From the cell containing the given text, extract its center point as [X, Y] coordinate. 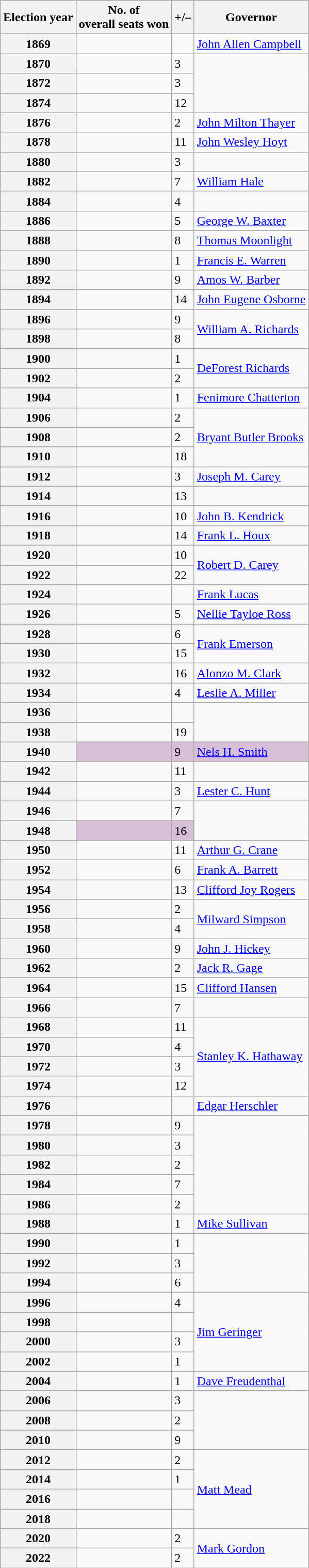
Alonzo M. Clark [251, 673]
John Allen Campbell [251, 44]
George W. Baxter [251, 221]
1892 [38, 280]
1976 [38, 1106]
1966 [38, 1007]
Bryant Butler Brooks [251, 437]
1994 [38, 1283]
1932 [38, 673]
Fenimore Chatterton [251, 398]
Amos W. Barber [251, 280]
Frank A. Barrett [251, 870]
1936 [38, 712]
Edgar Herschler [251, 1106]
Milward Simpson [251, 919]
1954 [38, 889]
Nellie Tayloe Ross [251, 614]
1908 [38, 437]
1956 [38, 909]
1869 [38, 44]
1952 [38, 870]
22 [183, 575]
Dave Freudenthal [251, 1381]
18 [183, 457]
Joseph M. Carey [251, 476]
2020 [38, 1539]
1974 [38, 1086]
1876 [38, 122]
1904 [38, 398]
1874 [38, 103]
1960 [38, 949]
William A. Richards [251, 329]
1884 [38, 201]
1968 [38, 1027]
Clifford Joy Rogers [251, 889]
Thomas Moonlight [251, 240]
1922 [38, 575]
Mike Sullivan [251, 1224]
John J. Hickey [251, 949]
Lester C. Hunt [251, 791]
2004 [38, 1381]
No. ofoverall seats won [124, 18]
1916 [38, 516]
1996 [38, 1302]
John B. Kendrick [251, 516]
1886 [38, 221]
19 [183, 732]
1928 [38, 634]
Election year [38, 18]
2000 [38, 1342]
2014 [38, 1479]
1906 [38, 417]
1948 [38, 830]
1940 [38, 752]
1894 [38, 300]
Frank L. Houx [251, 535]
1972 [38, 1066]
William Hale [251, 181]
Nels H. Smith [251, 752]
1990 [38, 1244]
1914 [38, 496]
2008 [38, 1420]
Francis E. Warren [251, 260]
1890 [38, 260]
2022 [38, 1558]
1930 [38, 654]
2010 [38, 1440]
Leslie A. Miller [251, 693]
Stanley K. Hathaway [251, 1057]
2018 [38, 1518]
1924 [38, 595]
1938 [38, 732]
1896 [38, 319]
2012 [38, 1460]
1898 [38, 339]
1926 [38, 614]
Robert D. Carey [251, 565]
2002 [38, 1361]
1944 [38, 791]
1880 [38, 162]
Mark Gordon [251, 1548]
1962 [38, 968]
Clifford Hansen [251, 988]
1918 [38, 535]
John Eugene Osborne [251, 300]
Matt Mead [251, 1489]
1978 [38, 1125]
1870 [38, 64]
DeForest Richards [251, 368]
John Wesley Hoyt [251, 142]
1958 [38, 929]
1950 [38, 850]
Arthur G. Crane [251, 850]
1934 [38, 693]
Frank Lucas [251, 595]
1982 [38, 1165]
1878 [38, 142]
1986 [38, 1204]
1920 [38, 555]
1872 [38, 83]
Jim Geringer [251, 1332]
1988 [38, 1224]
1942 [38, 771]
1964 [38, 988]
1992 [38, 1263]
Jack R. Gage [251, 968]
1888 [38, 240]
Frank Emerson [251, 644]
John Milton Thayer [251, 122]
1998 [38, 1322]
2006 [38, 1401]
1946 [38, 811]
1984 [38, 1184]
Governor [251, 18]
1900 [38, 359]
1912 [38, 476]
1910 [38, 457]
1902 [38, 378]
+/– [183, 18]
1882 [38, 181]
1980 [38, 1145]
1970 [38, 1047]
2016 [38, 1499]
